Detect which cell encompasses the target text, then output its [X, Y] center coordinate. 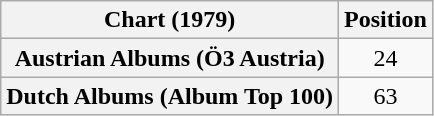
Austrian Albums (Ö3 Austria) [170, 58]
Chart (1979) [170, 20]
24 [386, 58]
Position [386, 20]
63 [386, 96]
Dutch Albums (Album Top 100) [170, 96]
